Return the [X, Y] coordinate for the center point of the cell that contains the specified text.  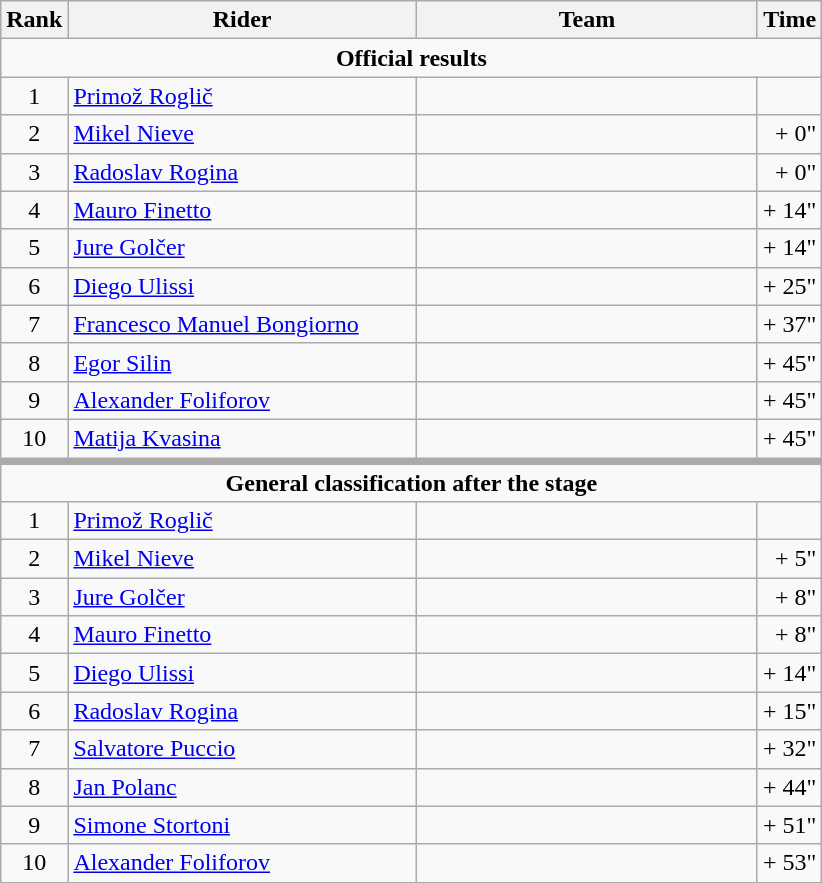
General classification after the stage [412, 480]
+ 5" [789, 559]
+ 51" [789, 825]
+ 15" [789, 711]
Rider [242, 20]
Official results [412, 58]
Jan Polanc [242, 787]
Team [586, 20]
+ 32" [789, 749]
+ 53" [789, 863]
Simone Stortoni [242, 825]
Matija Kvasina [242, 440]
+ 44" [789, 787]
+ 25" [789, 286]
Francesco Manuel Bongiorno [242, 324]
+ 37" [789, 324]
Egor Silin [242, 362]
Salvatore Puccio [242, 749]
Time [789, 20]
Rank [34, 20]
